Provide the [X, Y] coordinate of the cell's center where the given text is located.  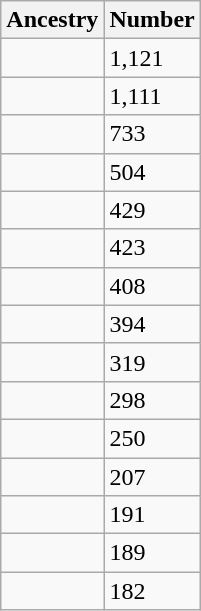
298 [152, 400]
207 [152, 477]
1,111 [152, 96]
394 [152, 324]
Number [152, 20]
Ancestry [52, 20]
423 [152, 248]
1,121 [152, 58]
504 [152, 172]
319 [152, 362]
733 [152, 134]
189 [152, 553]
429 [152, 210]
250 [152, 438]
408 [152, 286]
182 [152, 591]
191 [152, 515]
